Scan for the cell matching the given text and deliver its [x, y] coordinate at center. 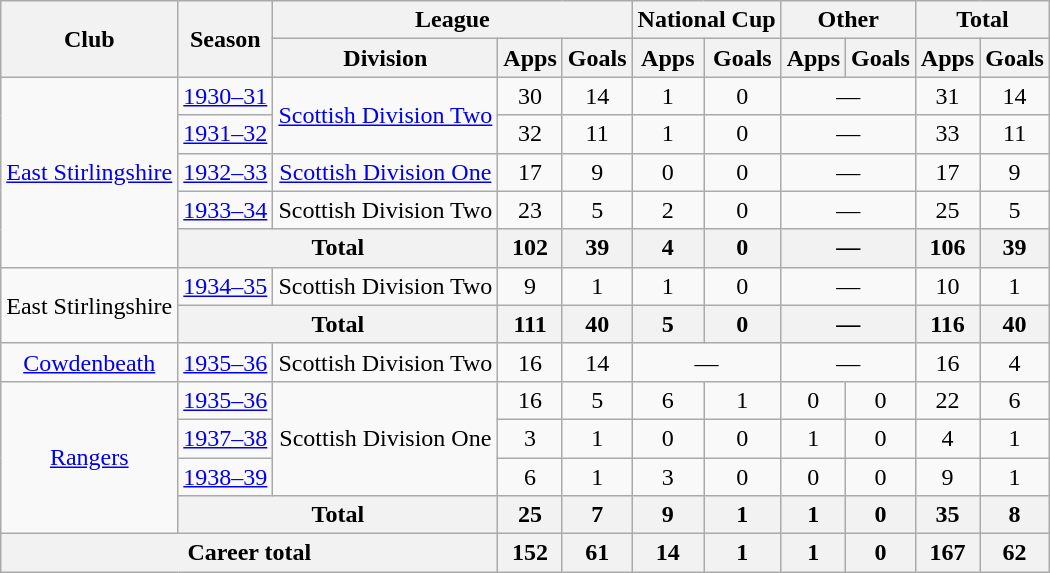
Club [90, 39]
Other [848, 20]
23 [530, 210]
Cowdenbeath [90, 362]
106 [947, 248]
Career total [250, 553]
1932–33 [226, 172]
1933–34 [226, 210]
152 [530, 553]
62 [1015, 553]
167 [947, 553]
22 [947, 400]
116 [947, 324]
1934–35 [226, 286]
Season [226, 39]
10 [947, 286]
7 [597, 515]
1930–31 [226, 96]
National Cup [706, 20]
League [452, 20]
102 [530, 248]
Rangers [90, 457]
30 [530, 96]
31 [947, 96]
8 [1015, 515]
Division [386, 58]
1931–32 [226, 134]
33 [947, 134]
111 [530, 324]
1938–39 [226, 477]
35 [947, 515]
61 [597, 553]
2 [668, 210]
32 [530, 134]
1937–38 [226, 438]
